Scan for the cell matching the given text and deliver its (x, y) coordinate at center. 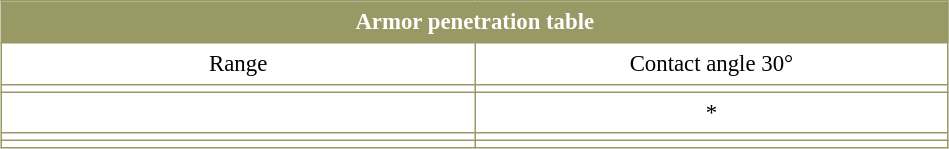
Range (238, 63)
* (712, 113)
Armor penetration table (475, 22)
Contact angle 30° (712, 63)
